Output the (x, y) coordinate of the center of the cell containing the given text.  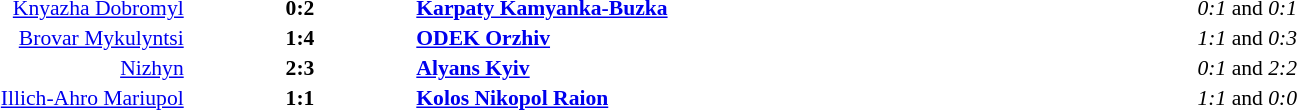
ODEK Orzhiv (604, 38)
2:3 (300, 68)
1:4 (300, 38)
Alyans Kyiv (604, 68)
